For the text-containing cell, return its midpoint in (X, Y) coordinate format. 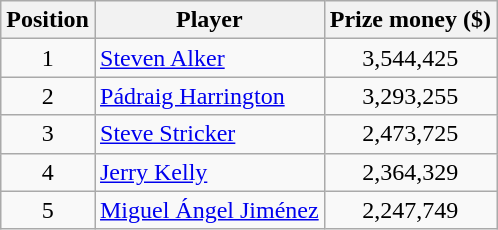
Jerry Kelly (209, 172)
Player (209, 20)
Miguel Ángel Jiménez (209, 210)
4 (48, 172)
Prize money ($) (410, 20)
2 (48, 96)
3 (48, 134)
2,364,329 (410, 172)
2,473,725 (410, 134)
1 (48, 58)
Pádraig Harrington (209, 96)
5 (48, 210)
3,293,255 (410, 96)
2,247,749 (410, 210)
Steven Alker (209, 58)
Steve Stricker (209, 134)
3,544,425 (410, 58)
Position (48, 20)
